Output the (x, y) coordinate of the center of the cell containing the given text.  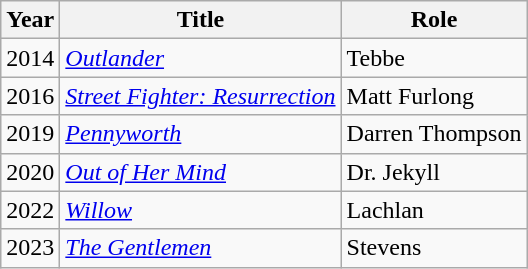
2022 (30, 210)
The Gentlemen (200, 248)
Darren Thompson (434, 134)
Willow (200, 210)
Matt Furlong (434, 96)
Lachlan (434, 210)
Year (30, 20)
Outlander (200, 58)
Pennyworth (200, 134)
2016 (30, 96)
Out of Her Mind (200, 172)
Dr. Jekyll (434, 172)
2020 (30, 172)
2019 (30, 134)
Stevens (434, 248)
2023 (30, 248)
2014 (30, 58)
Tebbe (434, 58)
Street Fighter: Resurrection (200, 96)
Title (200, 20)
Role (434, 20)
